Find where the given text appears and provide that cell's center as [x, y] coordinate. 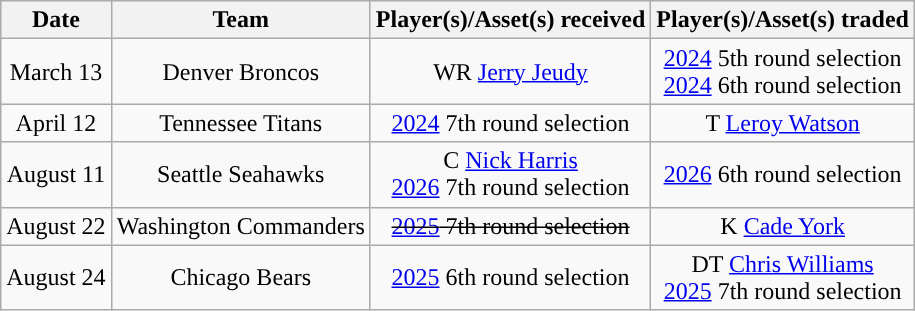
Seattle Seahawks [240, 174]
Date [56, 20]
August 22 [56, 226]
March 13 [56, 72]
2025 7th round selection [510, 226]
C Nick Harris2026 7th round selection [510, 174]
April 12 [56, 123]
K Cade York [783, 226]
T Leroy Watson [783, 123]
2024 7th round selection [510, 123]
Player(s)/Asset(s) received [510, 20]
Team [240, 20]
Washington Commanders [240, 226]
2026 6th round selection [783, 174]
Chicago Bears [240, 278]
Tennessee Titans [240, 123]
2024 5th round selection2024 6th round selection [783, 72]
2025 6th round selection [510, 278]
August 24 [56, 278]
Denver Broncos [240, 72]
WR Jerry Jeudy [510, 72]
DT Chris Williams2025 7th round selection [783, 278]
August 11 [56, 174]
Player(s)/Asset(s) traded [783, 20]
